Locate the cell with the specified text and output its [x, y] center coordinate. 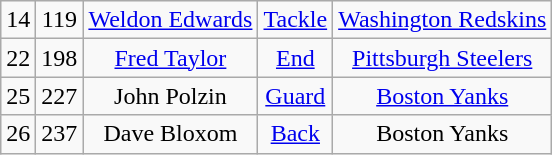
119 [60, 20]
John Polzin [170, 96]
Weldon Edwards [170, 20]
Washington Redskins [442, 20]
End [296, 58]
Guard [296, 96]
14 [18, 20]
Fred Taylor [170, 58]
25 [18, 96]
227 [60, 96]
26 [18, 134]
Tackle [296, 20]
198 [60, 58]
Dave Bloxom [170, 134]
Pittsburgh Steelers [442, 58]
Back [296, 134]
22 [18, 58]
237 [60, 134]
